Return (X, Y) of the center of cell containing provided text 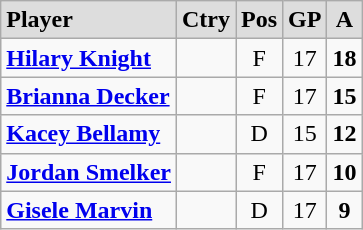
Pos (260, 20)
Gisele Marvin (89, 210)
Ctry (206, 20)
Jordan Smelker (89, 172)
12 (344, 134)
Kacey Bellamy (89, 134)
18 (344, 58)
A (344, 20)
Player (89, 20)
Brianna Decker (89, 96)
10 (344, 172)
GP (305, 20)
9 (344, 210)
Hilary Knight (89, 58)
